Search for the cell housing the specified text and yield its [x, y] center coordinate. 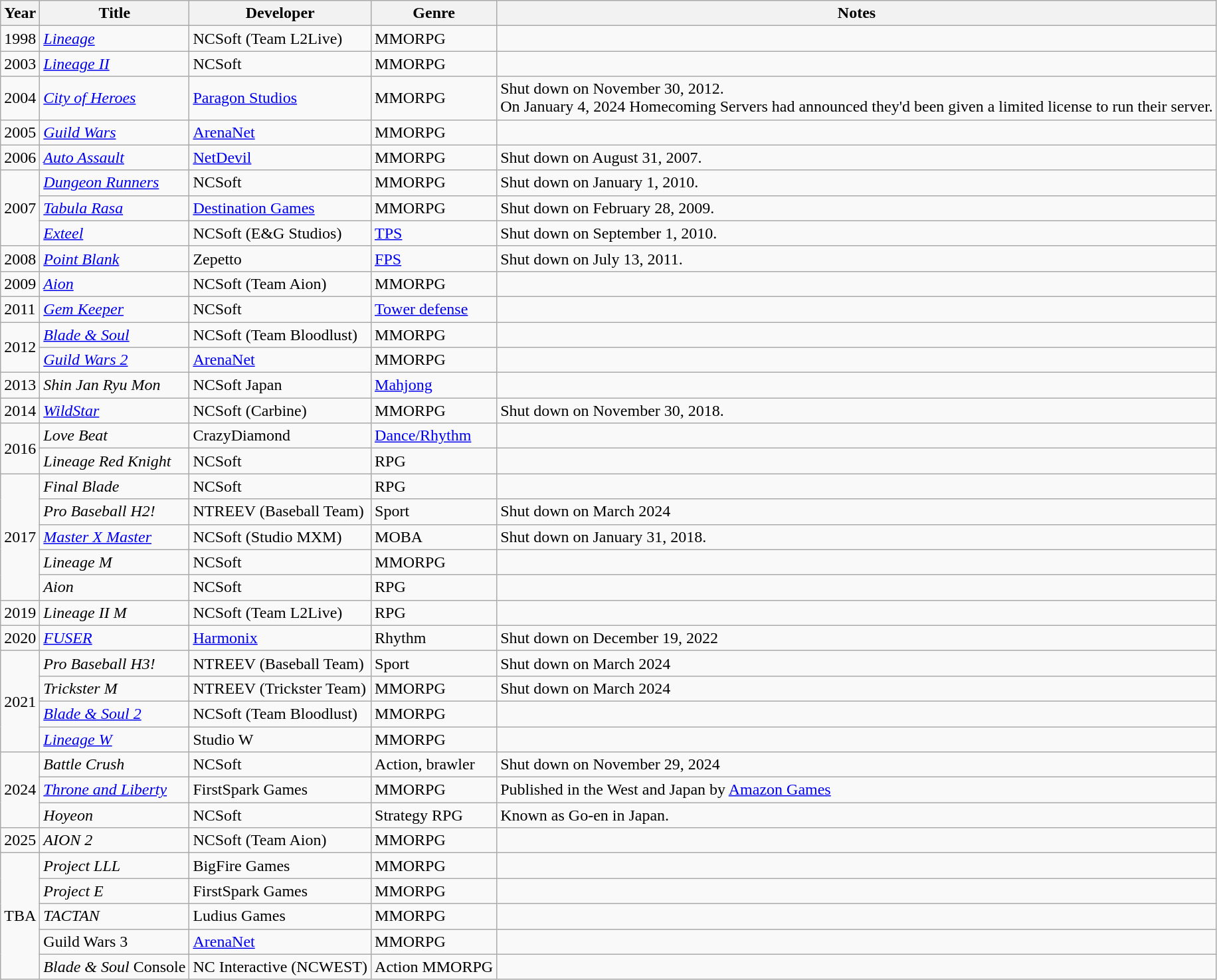
Blade & Soul 2 [114, 714]
2013 [20, 385]
Notes [857, 13]
2005 [20, 132]
Shut down on July 13, 2011. [857, 258]
Action, brawler [434, 765]
2004 [20, 98]
Dance/Rhythm [434, 436]
Dungeon Runners [114, 183]
2020 [20, 638]
2011 [20, 309]
Gem Keeper [114, 309]
2021 [20, 701]
2025 [20, 840]
Action MMORPG [434, 967]
2016 [20, 448]
NCSoft (E&G Studios) [280, 233]
Published in the West and Japan by Amazon Games [857, 790]
Point Blank [114, 258]
Known as Go-en in Japan. [857, 815]
Pro Baseball H2! [114, 512]
TACTAN [114, 916]
2008 [20, 258]
2024 [20, 790]
Master X Master [114, 537]
City of Heroes [114, 98]
Shut down on September 1, 2010. [857, 233]
Developer [280, 13]
Shut down on December 19, 2022 [857, 638]
2009 [20, 284]
NCSoft Japan [280, 385]
Tabula Rasa [114, 208]
Studio W [280, 739]
Project E [114, 891]
2014 [20, 411]
NCSoft (Carbine) [280, 411]
2017 [20, 537]
Battle Crush [114, 765]
Final Blade [114, 486]
Auto Assault [114, 157]
Lineage II [114, 64]
Strategy RPG [434, 815]
Title [114, 13]
Exteel [114, 233]
2003 [20, 64]
Paragon Studios [280, 98]
CrazyDiamond [280, 436]
2006 [20, 157]
Shut down on January 31, 2018. [857, 537]
AION 2 [114, 840]
Guild Wars 3 [114, 941]
Shin Jan Ryu Mon [114, 385]
MOBA [434, 537]
Lineage II M [114, 613]
Love Beat [114, 436]
NC Interactive (NCWEST) [280, 967]
Shut down on November 30, 2018. [857, 411]
Trickster M [114, 688]
Project LLL [114, 866]
TPS [434, 233]
Destination Games [280, 208]
Rhythm [434, 638]
Tower defense [434, 309]
FUSER [114, 638]
Shut down on August 31, 2007. [857, 157]
Zepetto [280, 258]
Shut down on November 30, 2012.On January 4, 2024 Homecoming Servers had announced they'd been given a limited license to run their server. [857, 98]
1998 [20, 39]
NTREEV (Trickster Team) [280, 688]
Shut down on January 1, 2010. [857, 183]
Guild Wars [114, 132]
FPS [434, 258]
Genre [434, 13]
NCSoft (Studio MXM) [280, 537]
Blade & Soul [114, 334]
Lineage Red Knight [114, 461]
Ludius Games [280, 916]
Year [20, 13]
Shut down on November 29, 2024 [857, 765]
Guild Wars 2 [114, 360]
2007 [20, 208]
2019 [20, 613]
BigFire Games [280, 866]
Pro Baseball H3! [114, 663]
Harmonix [280, 638]
NetDevil [280, 157]
Throne and Liberty [114, 790]
Lineage [114, 39]
2012 [20, 347]
Lineage W [114, 739]
WildStar [114, 411]
TBA [20, 916]
Hoyeon [114, 815]
Blade & Soul Console [114, 967]
Lineage M [114, 562]
Mahjong [434, 385]
Shut down on February 28, 2009. [857, 208]
